Return the (x, y) coordinate for the center point of the cell that contains the specified text.  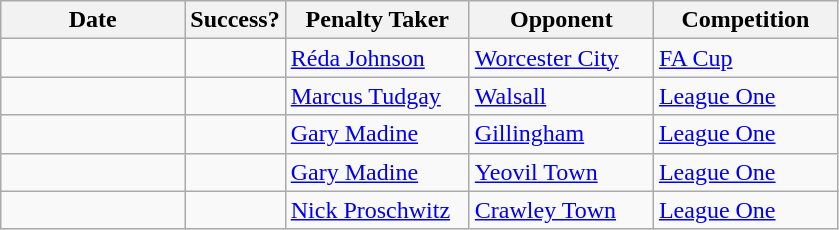
Yeovil Town (561, 172)
Penalty Taker (377, 20)
Marcus Tudgay (377, 96)
Opponent (561, 20)
Worcester City (561, 58)
Walsall (561, 96)
Nick Proschwitz (377, 210)
FA Cup (745, 58)
Crawley Town (561, 210)
Competition (745, 20)
Réda Johnson (377, 58)
Gillingham (561, 134)
Date (93, 20)
Success? (235, 20)
